For the text-containing cell, return its midpoint in (x, y) coordinate format. 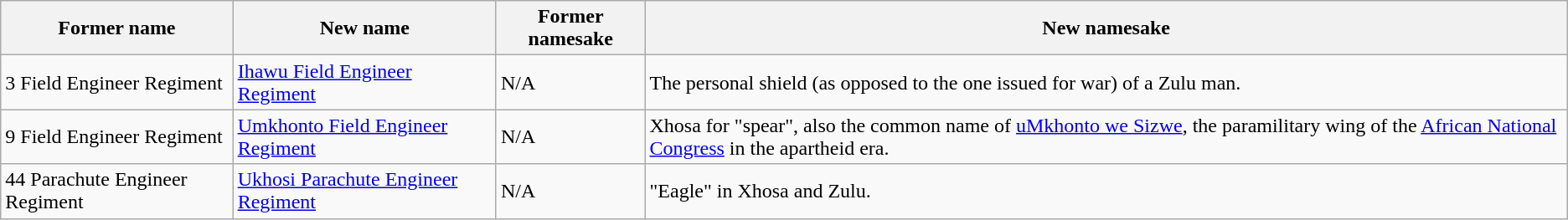
New namesake (1106, 28)
"Eagle" in Xhosa and Zulu. (1106, 191)
Former namesake (570, 28)
Former name (117, 28)
Umkhonto Field Engineer Regiment (364, 137)
3 Field Engineer Regiment (117, 82)
Ihawu Field Engineer Regiment (364, 82)
Xhosa for "spear", also the common name of uMkhonto we Sizwe, the paramilitary wing of the African National Congress in the apartheid era. (1106, 137)
The personal shield (as opposed to the one issued for war) of a Zulu man. (1106, 82)
New name (364, 28)
9 Field Engineer Regiment (117, 137)
44 Parachute Engineer Regiment (117, 191)
Ukhosi Parachute Engineer Regiment (364, 191)
